Output the [x, y] coordinate of the center of the cell containing the given text.  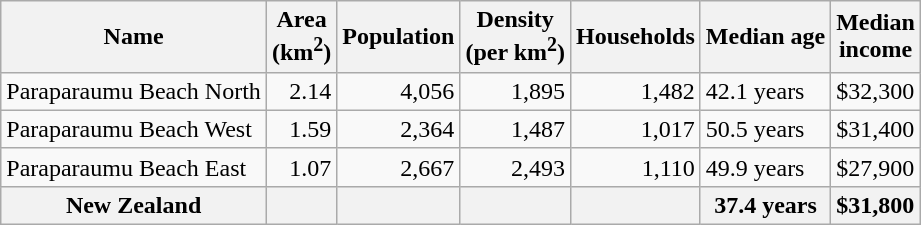
1.59 [301, 129]
Households [636, 37]
2,667 [398, 167]
1,895 [516, 91]
42.1 years [765, 91]
Name [134, 37]
Density(per km2) [516, 37]
$31,800 [876, 205]
Medianincome [876, 37]
Paraparaumu Beach West [134, 129]
1,110 [636, 167]
4,056 [398, 91]
37.4 years [765, 205]
1.07 [301, 167]
Area(km2) [301, 37]
49.9 years [765, 167]
New Zealand [134, 205]
$31,400 [876, 129]
$27,900 [876, 167]
1,482 [636, 91]
Paraparaumu Beach North [134, 91]
Paraparaumu Beach East [134, 167]
2,364 [398, 129]
$32,300 [876, 91]
1,487 [516, 129]
2.14 [301, 91]
2,493 [516, 167]
Population [398, 37]
1,017 [636, 129]
50.5 years [765, 129]
Median age [765, 37]
